Provide the (X, Y) coordinate of the cell's center where the given text is located.  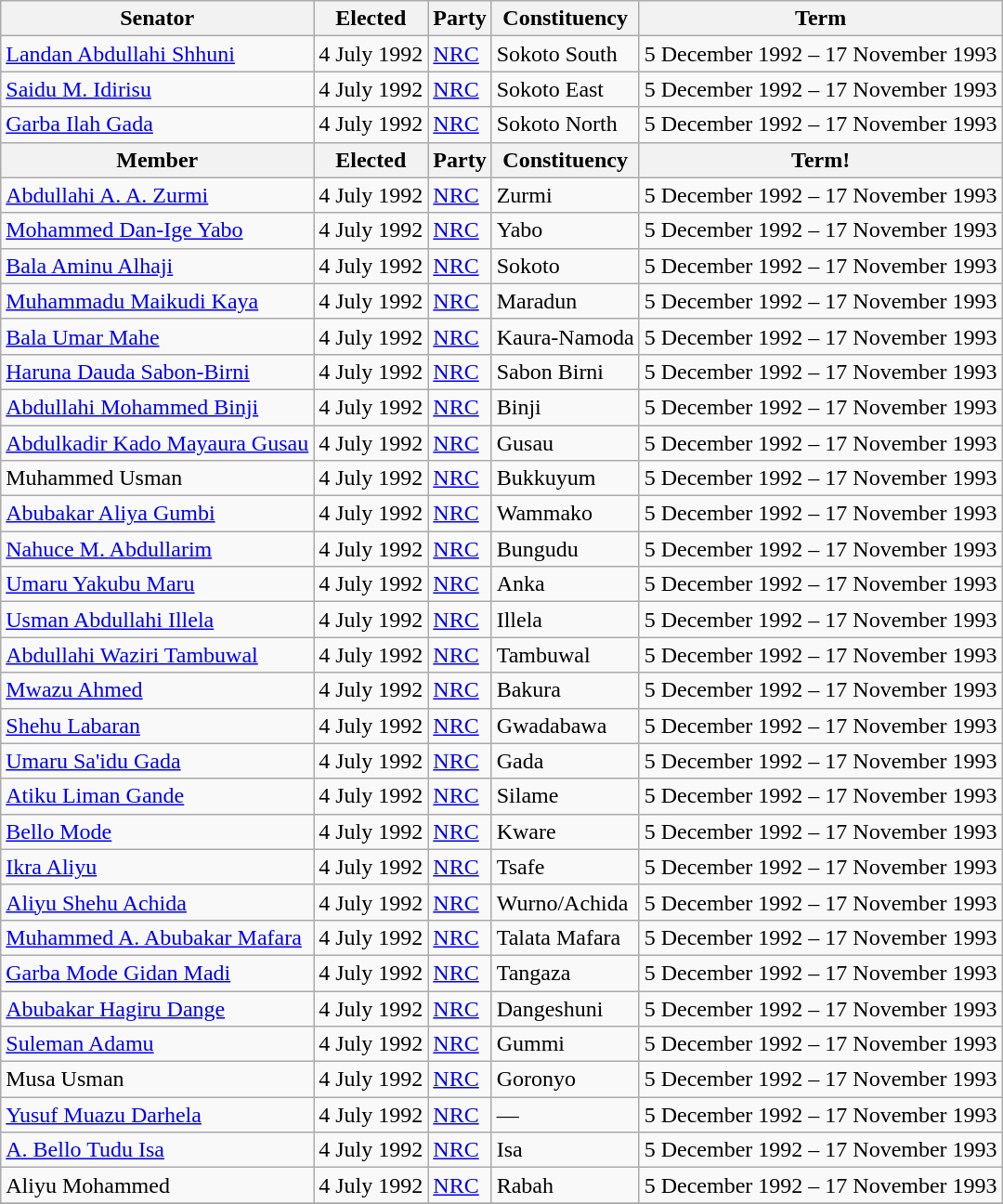
Landan Abdullahi Shhuni (158, 54)
Ikra Aliyu (158, 867)
Sokoto (565, 266)
Talata Mafara (565, 937)
Aliyu Mohammed (158, 1185)
Maradun (565, 301)
Illela (565, 620)
Umaru Sa'idu Gada (158, 761)
Sokoto East (565, 89)
Term (821, 19)
Anka (565, 584)
Abubakar Aliya Gumbi (158, 514)
Muhammed A. Abubakar Mafara (158, 937)
Rabah (565, 1185)
Sokoto North (565, 124)
Gummi (565, 1044)
Suleman Adamu (158, 1044)
Silame (565, 796)
Senator (158, 19)
— (565, 1115)
Kaura-Namoda (565, 336)
Garba Ilah Gada (158, 124)
Usman Abdullahi Illela (158, 620)
Abdullahi Mohammed Binji (158, 407)
Term! (821, 160)
Bakura (565, 690)
Saidu M. Idirisu (158, 89)
A. Bello Tudu Isa (158, 1150)
Garba Mode Gidan Madi (158, 973)
Umaru Yakubu Maru (158, 584)
Isa (565, 1150)
Abubakar Hagiru Dange (158, 1008)
Atiku Liman Gande (158, 796)
Wammako (565, 514)
Sokoto South (565, 54)
Mwazu Ahmed (158, 690)
Dangeshuni (565, 1008)
Kware (565, 831)
Yabo (565, 230)
Bello Mode (158, 831)
Zurmi (565, 195)
Muhammadu Maikudi Kaya (158, 301)
Bukkuyum (565, 478)
Nahuce M. Abdullarim (158, 549)
Abdullahi A. A. Zurmi (158, 195)
Shehu Labaran (158, 726)
Bala Aminu Alhaji (158, 266)
Musa Usman (158, 1080)
Bala Umar Mahe (158, 336)
Aliyu Shehu Achida (158, 902)
Tangaza (565, 973)
Tambuwal (565, 655)
Abdullahi Waziri Tambuwal (158, 655)
Wurno/Achida (565, 902)
Gusau (565, 443)
Abdulkadir Kado Mayaura Gusau (158, 443)
Muhammed Usman (158, 478)
Bungudu (565, 549)
Sabon Birni (565, 372)
Member (158, 160)
Tsafe (565, 867)
Goronyo (565, 1080)
Gwadabawa (565, 726)
Haruna Dauda Sabon-Birni (158, 372)
Binji (565, 407)
Gada (565, 761)
Yusuf Muazu Darhela (158, 1115)
Mohammed Dan-Ige Yabo (158, 230)
